Return the [x, y] coordinate for the center point of the cell that contains the specified text.  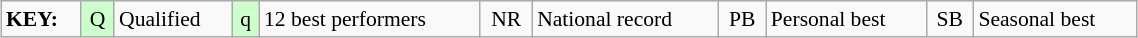
PB [742, 19]
KEY: [41, 19]
SB [950, 19]
NR [506, 19]
Q [98, 19]
Qualified [173, 19]
q [246, 19]
Personal best [846, 19]
National record [626, 19]
Seasonal best [1055, 19]
12 best performers [370, 19]
